Return (x, y) of the center of cell containing provided text 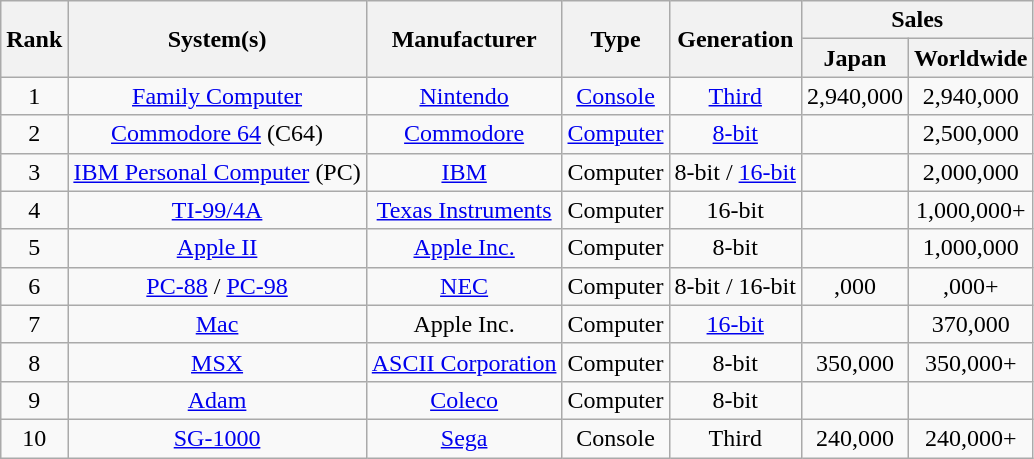
Coleco (464, 400)
,000 (854, 286)
Japan (854, 58)
TI-99/4A (217, 210)
2,500,000 (971, 134)
Sales (916, 20)
2 (34, 134)
8 (34, 362)
5 (34, 248)
9 (34, 400)
7 (34, 324)
Mac (217, 324)
Commodore (464, 134)
Sega (464, 438)
Family Computer (217, 96)
IBM (464, 172)
Texas Instruments (464, 210)
240,000+ (971, 438)
NEC (464, 286)
Adam (217, 400)
Apple II (217, 248)
PC-88 / PC-98 (217, 286)
Commodore 64 (C64) (217, 134)
10 (34, 438)
240,000 (854, 438)
1 (34, 96)
Worldwide (971, 58)
1,000,000 (971, 248)
3 (34, 172)
370,000 (971, 324)
6 (34, 286)
MSX (217, 362)
2,000,000 (971, 172)
SG-1000 (217, 438)
350,000+ (971, 362)
System(s) (217, 39)
Nintendo (464, 96)
IBM Personal Computer (PC) (217, 172)
ASCII Corporation (464, 362)
350,000 (854, 362)
,000+ (971, 286)
1,000,000+ (971, 210)
4 (34, 210)
Type (616, 39)
Manufacturer (464, 39)
Generation (735, 39)
Rank (34, 39)
